Return the [X, Y] coordinate for the center point of the cell that contains the specified text.  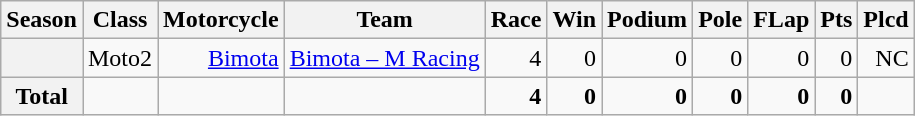
Race [516, 20]
Motorcycle [222, 20]
Pole [720, 20]
Plcd [886, 20]
Podium [648, 20]
Pts [836, 20]
Bimota [222, 58]
Team [384, 20]
Class [120, 20]
Bimota – M Racing [384, 58]
Season [42, 20]
Total [42, 96]
NC [886, 58]
Moto2 [120, 58]
FLap [782, 20]
Win [574, 20]
